Search for the cell housing the specified text and yield its (x, y) center coordinate. 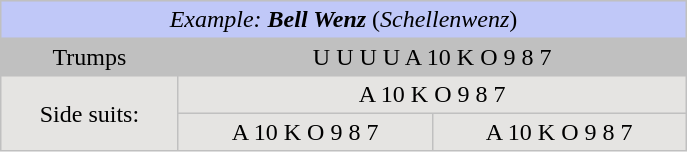
Side suits: (90, 113)
U U U U A 10 K O 9 8 7 (432, 57)
Example: Bell Wenz (Schellenwenz) (344, 20)
Trumps (90, 57)
